Locate the cell with the specified text and output its (X, Y) center coordinate. 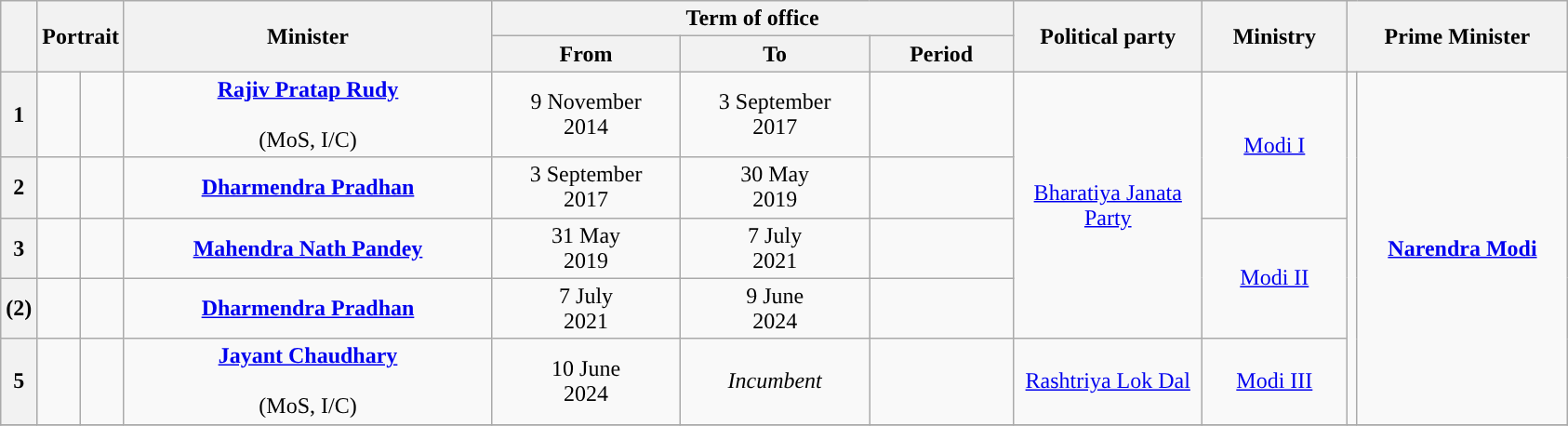
(2) (19, 309)
3 (19, 247)
Jayant Chaudhary(MoS, I/C) (307, 381)
5 (19, 381)
2 (19, 188)
Incumbent (776, 381)
Bharatiya Janata Party (1109, 205)
30 May2019 (776, 188)
Minister (307, 36)
Modi III (1274, 381)
From (586, 54)
Mahendra Nath Pandey (307, 247)
Political party (1109, 36)
Rashtriya Lok Dal (1109, 381)
1 (19, 114)
Rajiv Pratap Rudy(MoS, I/C) (307, 114)
9 June2024 (776, 309)
Modi II (1274, 278)
Term of office (753, 19)
Period (941, 54)
Prime Minister (1457, 36)
9 November2014 (586, 114)
To (776, 54)
31 May2019 (586, 247)
Modi I (1274, 145)
Portrait (81, 36)
Ministry (1274, 36)
Narendra Modi (1462, 247)
10 June2024 (586, 381)
